Identify which cell holds the provided text, then report its (X, Y) central coordinate. 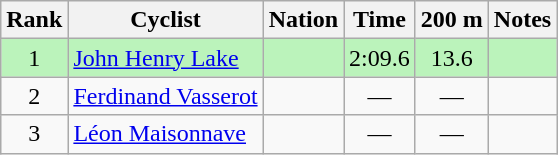
Rank (34, 20)
John Henry Lake (166, 58)
2:09.6 (380, 58)
3 (34, 134)
13.6 (452, 58)
Time (380, 20)
200 m (452, 20)
Nation (303, 20)
Ferdinand Vasserot (166, 96)
Léon Maisonnave (166, 134)
Cyclist (166, 20)
Notes (522, 20)
2 (34, 96)
1 (34, 58)
